Return [x, y] of the center of cell containing provided text 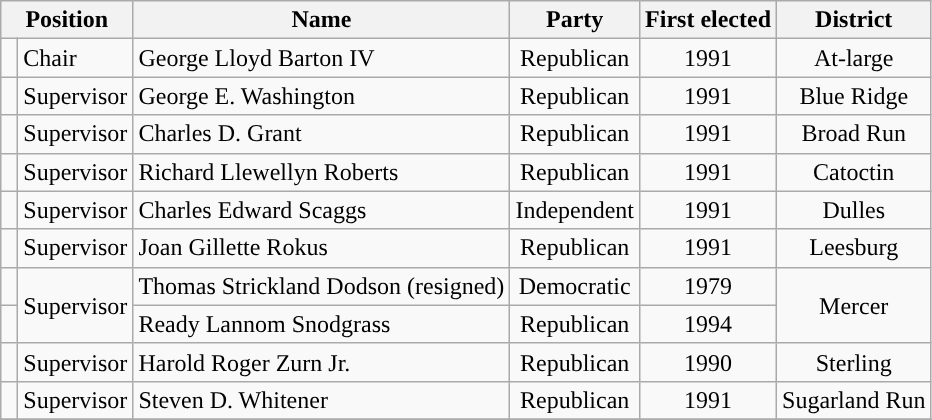
1979 [708, 286]
Steven D. Whitener [322, 400]
Leesburg [854, 248]
George Lloyd Barton IV [322, 58]
Richard Llewellyn Roberts [322, 172]
Blue Ridge [854, 96]
Thomas Strickland Dodson (resigned) [322, 286]
District [854, 20]
First elected [708, 20]
1994 [708, 324]
Name [322, 20]
Position [67, 20]
Harold Roger Zurn Jr. [322, 362]
Charles Edward Scaggs [322, 210]
Broad Run [854, 134]
Dulles [854, 210]
At-large [854, 58]
1990 [708, 362]
Joan Gillette Rokus [322, 248]
Sugarland Run [854, 400]
Sterling [854, 362]
Chair [76, 58]
Charles D. Grant [322, 134]
Ready Lannom Snodgrass [322, 324]
Party [575, 20]
Catoctin [854, 172]
Democratic [575, 286]
Independent [575, 210]
Mercer [854, 305]
George E. Washington [322, 96]
